Determine the [x, y] coordinate at the center of the cell enclosing the given text.  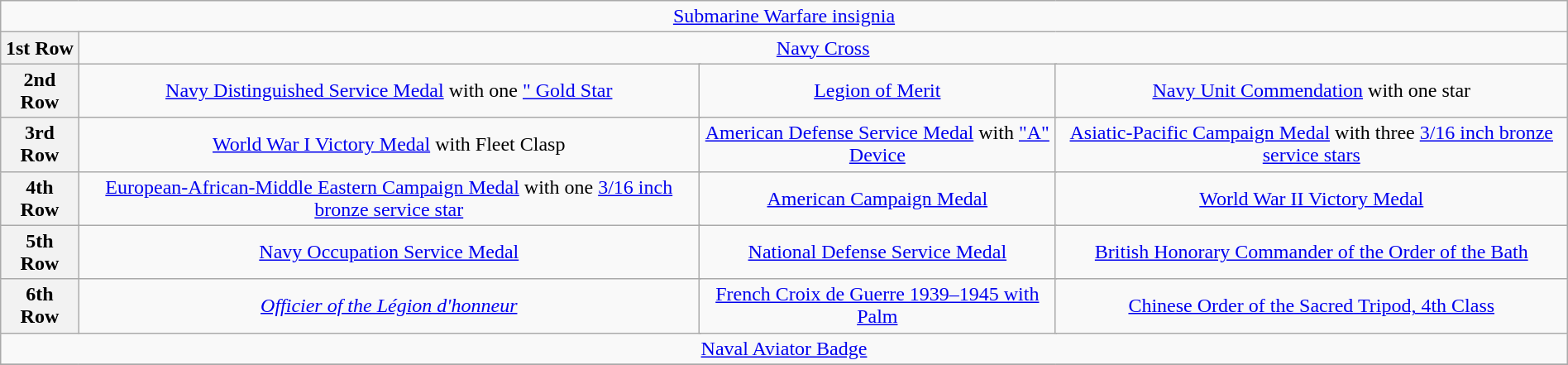
Legion of Merit [877, 91]
Navy Occupation Service Medal [389, 252]
Officier of the Légion d'honneur [389, 306]
1st Row [40, 48]
British Honorary Commander of the Order of the Bath [1312, 252]
American Campaign Medal [877, 199]
Naval Aviator Badge [784, 348]
World War II Victory Medal [1312, 199]
French Croix de Guerre 1939–1945 with Palm [877, 306]
Asiatic-Pacific Campaign Medal with three 3/16 inch bronze service stars [1312, 144]
American Defense Service Medal with "A" Device [877, 144]
Navy Cross [823, 48]
2nd Row [40, 91]
3rd Row [40, 144]
Chinese Order of the Sacred Tripod, 4th Class [1312, 306]
Navy Distinguished Service Medal with one " Gold Star [389, 91]
Navy Unit Commendation with one star [1312, 91]
World War I Victory Medal with Fleet Clasp [389, 144]
6th Row [40, 306]
4th Row [40, 199]
5th Row [40, 252]
Submarine Warfare insignia [784, 17]
National Defense Service Medal [877, 252]
European-African-Middle Eastern Campaign Medal with one 3/16 inch bronze service star [389, 199]
